Search for the cell housing the specified text and yield its (X, Y) center coordinate. 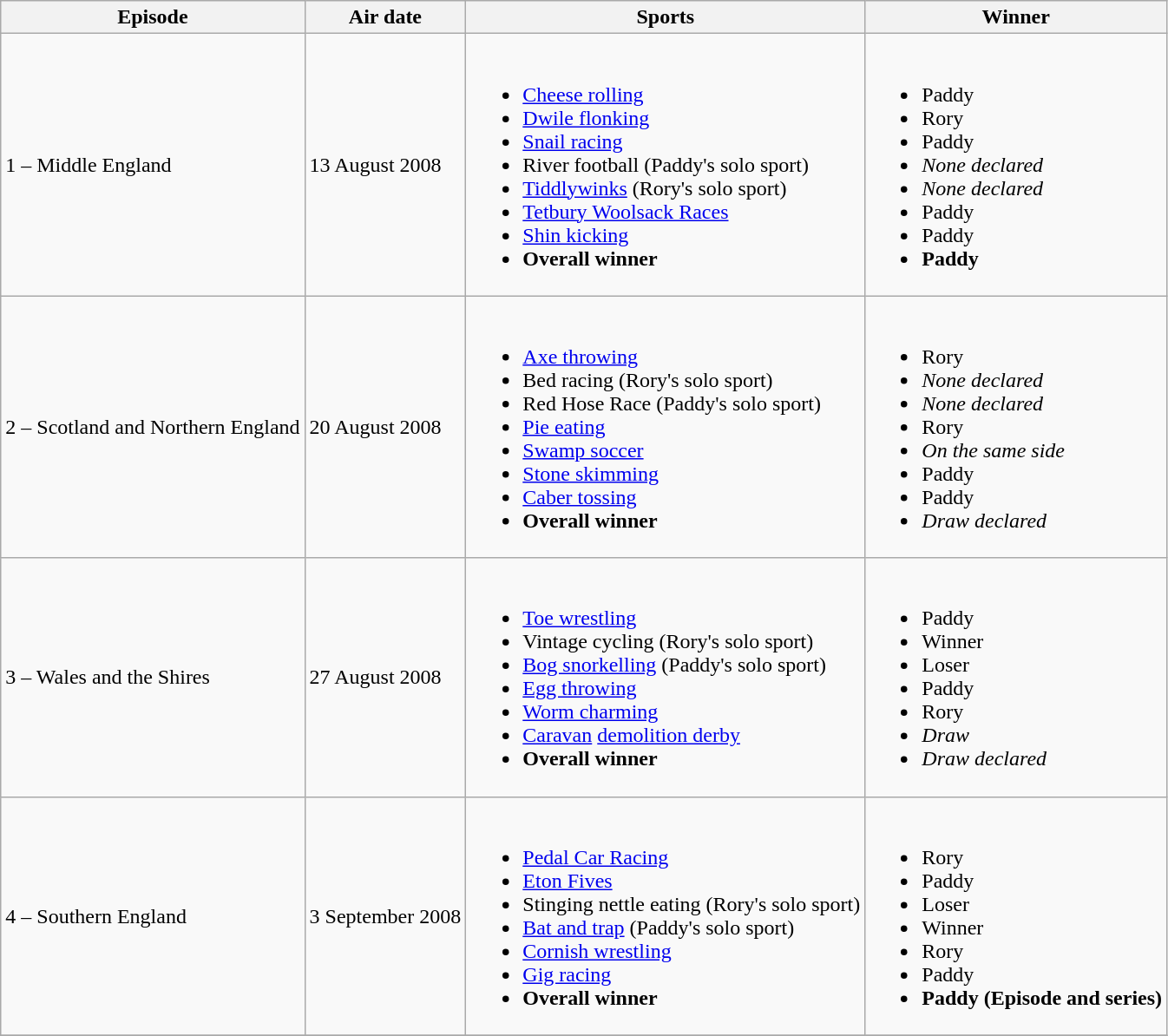
2 – Scotland and Northern England (153, 427)
1 – Middle England (153, 165)
Episode (153, 17)
Toe wrestlingVintage cycling (Rory's solo sport)Bog snorkelling (Paddy's solo sport)Egg throwingWorm charmingCaravan demolition derbyOverall winner (666, 677)
3 – Wales and the Shires (153, 677)
20 August 2008 (385, 427)
PaddyWinnerLoserPaddyRoryDrawDraw declared (1016, 677)
13 August 2008 (385, 165)
Air date (385, 17)
Axe throwingBed racing (Rory's solo sport)Red Hose Race (Paddy's solo sport)Pie eatingSwamp soccerStone skimmingCaber tossingOverall winner (666, 427)
RoryNone declaredNone declaredRoryOn the same sidePaddyPaddyDraw declared (1016, 427)
Sports (666, 17)
4 – Southern England (153, 916)
RoryPaddyLoserWinnerRoryPaddyPaddy (Episode and series) (1016, 916)
Winner (1016, 17)
PaddyRoryPaddyNone declaredNone declaredPaddyPaddyPaddy (1016, 165)
Pedal Car RacingEton FivesStinging nettle eating (Rory's solo sport)Bat and trap (Paddy's solo sport)Cornish wrestlingGig racingOverall winner (666, 916)
27 August 2008 (385, 677)
3 September 2008 (385, 916)
